Locate the cell with the specified text and output its (x, y) center coordinate. 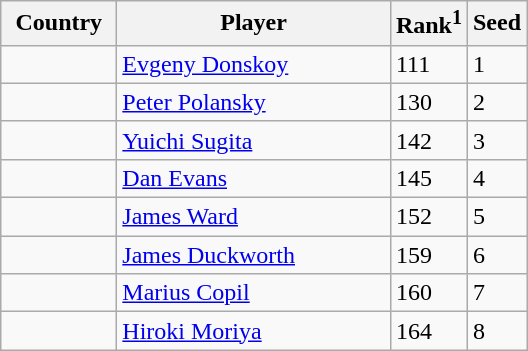
Country (59, 24)
4 (496, 178)
1 (496, 64)
Peter Polansky (254, 102)
130 (428, 102)
Marius Copil (254, 293)
James Ward (254, 217)
159 (428, 255)
145 (428, 178)
Hiroki Moriya (254, 331)
Player (254, 24)
Seed (496, 24)
8 (496, 331)
5 (496, 217)
164 (428, 331)
111 (428, 64)
Rank1 (428, 24)
160 (428, 293)
6 (496, 255)
Dan Evans (254, 178)
Evgeny Donskoy (254, 64)
2 (496, 102)
3 (496, 140)
7 (496, 293)
James Duckworth (254, 255)
142 (428, 140)
152 (428, 217)
Yuichi Sugita (254, 140)
